Locate the cell with the specified text and output its [X, Y] center coordinate. 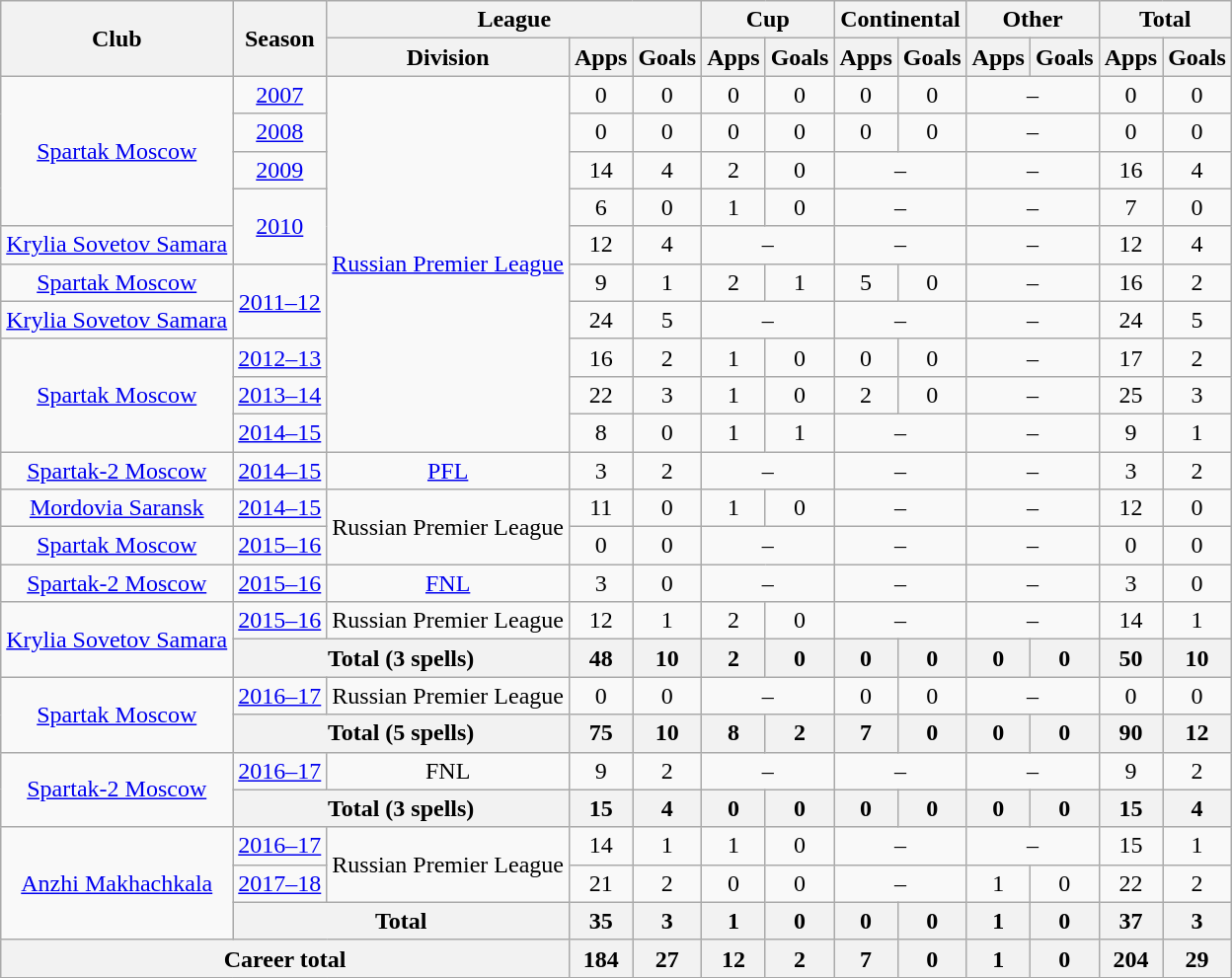
21 [600, 883]
Cup [768, 20]
2012–13 [280, 357]
Mordovia Saransk [116, 508]
11 [600, 508]
2013–14 [280, 395]
Club [116, 38]
Other [1033, 20]
League [514, 20]
Division [448, 57]
204 [1130, 958]
PFL [448, 471]
50 [1130, 658]
37 [1130, 921]
2009 [280, 170]
2007 [280, 95]
75 [600, 733]
Career total [285, 958]
2010 [280, 226]
Continental [900, 20]
35 [600, 921]
17 [1130, 357]
25 [1130, 395]
48 [600, 658]
Season [280, 38]
29 [1197, 958]
2008 [280, 132]
2017–18 [280, 883]
2011–12 [280, 301]
90 [1130, 733]
6 [600, 207]
184 [600, 958]
27 [667, 958]
Total (5 spells) [401, 733]
Anzhi Makhachkala [116, 883]
